Output the (X, Y) coordinate of the center of the cell containing the given text.  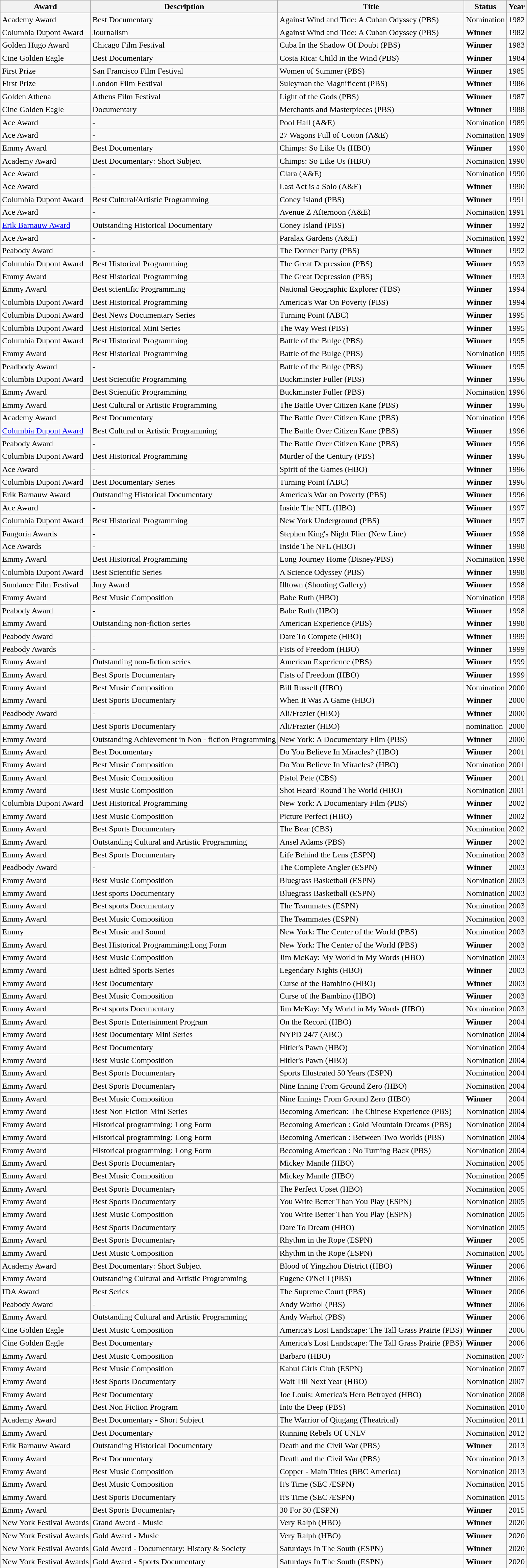
Best scientific Programming (184, 289)
San Francisco Film Festival (184, 71)
Golden Hugo Award (46, 45)
Costa Rica: Child in the Wind (PBS) (371, 58)
Women of Summer (PBS) (371, 71)
Award (46, 7)
The Supreme Court (PBS) (371, 1292)
Barbaro (HBO) (371, 1356)
Best Non Fiction Program (184, 1407)
1987 (517, 97)
Journalism (184, 32)
New York Underground (PBS) (371, 521)
Best Scientific Series (184, 572)
Last Act is a Solo (A&E) (371, 187)
2008 (517, 1394)
Gold Award - Documentary: History & Society (184, 1548)
London Film Festival (184, 84)
Legendary Nights (HBO) (371, 970)
The Complete Angler (ESPN) (371, 868)
Picture Perfect (HBO) (371, 816)
Spirit of the Games (HBO) (371, 469)
2012 (517, 1433)
1988 (517, 109)
The Perfect Upset (HBO) (371, 1189)
Sports Illustrated 50 Years (ESPN) (371, 1073)
Long Journey Home (Disney/PBS) (371, 559)
Best Non Fiction Mini Series (184, 1112)
1984 (517, 58)
Athens Film Festival (184, 97)
Jury Award (184, 585)
nomination (485, 726)
Gold Award - Sports Documentary (184, 1561)
Best Documentary Mini Series (184, 1035)
27 Wagons Full of Cotton (A&E) (371, 135)
Clara (A&E) (371, 174)
1983 (517, 45)
1985 (517, 71)
Year (517, 7)
Best Documentary Series (184, 482)
Chicago Film Festival (184, 45)
Suleyman the Magnificent (PBS) (371, 84)
America's War On Poverty (PBS) (371, 302)
30 For 30 (ESPN) (371, 1510)
Becoming American : Gold Mountain Dreams (PBS) (371, 1124)
IDA Award (46, 1292)
Into the Deep (PBS) (371, 1407)
Dare To Dream (HBO) (371, 1227)
Best Series (184, 1292)
Documentary (184, 109)
Life Behind the Lens (ESPN) (371, 855)
Golden Athena (46, 97)
Best Historical Programming:Long Form (184, 945)
Stephen King's Night Flier (New Line) (371, 533)
Paralax Gardens (A&E) (371, 238)
Wait Till Next Year (HBO) (371, 1381)
Cuba In the Shadow Of Doubt (PBS) (371, 45)
Gold Award - Music (184, 1536)
Nine Inning From Ground Zero (HBO) (371, 1086)
Copper - Main Titles (BBC America) (371, 1471)
National Geographic Explorer (TBS) (371, 289)
Nine Innings From Ground Zero (HBO) (371, 1099)
Running Rebels Of UNLV (371, 1433)
Becoming American : No Turning Back (PBS) (371, 1150)
Bill Russell (HBO) (371, 688)
1986 (517, 84)
Grand Award - Music (184, 1523)
Murder of the Century (PBS) (371, 456)
Best Historical Mini Series (184, 328)
When It Was A Game (HBO) (371, 700)
Best Music and Sound (184, 932)
Pool Hall (A&E) (371, 122)
Joe Louis: America's Hero Betrayed (HBO) (371, 1394)
Dare To Compete (HBO) (371, 636)
Illtown (Shooting Gallery) (371, 585)
2011 (517, 1420)
Merchants and Masterpieces (PBS) (371, 109)
Best Edited Sports Series (184, 970)
Best Documentary - Short Subject (184, 1420)
Ansel Adams (PBS) (371, 842)
The Bear (CBS) (371, 829)
Description (184, 7)
Becoming American : Between Two Worlds (PBS) (371, 1137)
Shot Heard 'Round The World (HBO) (371, 791)
Becoming American: The Chinese Experience (PBS) (371, 1112)
The Way West (PBS) (371, 328)
A Science Odyssey (PBS) (371, 572)
Best News Documentary Series (184, 315)
Fangoria Awards (46, 533)
Kabul Girls Club (ESPN) (371, 1368)
Light of the Gods (PBS) (371, 97)
Blood of Yingzhou District (HBO) (371, 1266)
Title (371, 7)
2010 (517, 1407)
Status (485, 7)
Emmy (46, 932)
Best Sports Entertainment Program (184, 1022)
Avenue Z Afternoon (A&E) (371, 212)
On the Record (HBO) (371, 1022)
America's War on Poverty (PBS) (371, 495)
Sundance Film Festival (46, 585)
NYPD 24/7 (ABC) (371, 1035)
Peabody Awards (46, 649)
Pistol Pete (CBS) (371, 777)
The Warrior of Qiugang (Theatrical) (371, 1420)
Outstanding Achievement in Non - fiction Programming (184, 739)
Best Cultural/Artistic Programming (184, 200)
Eugene O'Neill (PBS) (371, 1279)
Ace Awards (46, 546)
The Donner Party (PBS) (371, 251)
